Locate the cell with the specified text and output its [X, Y] center coordinate. 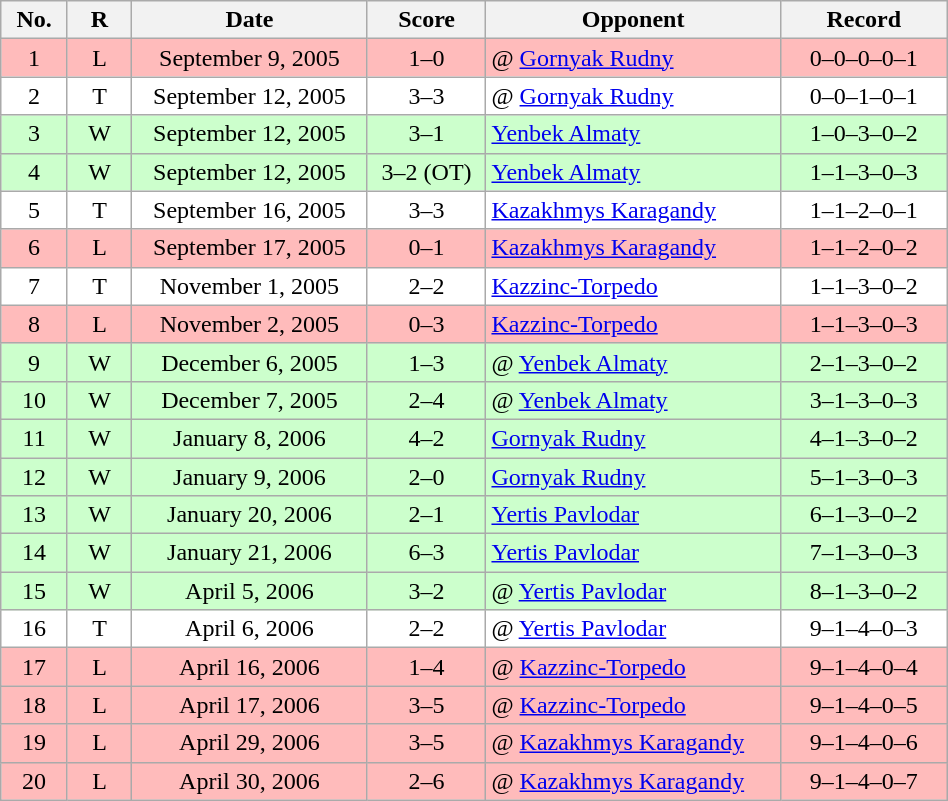
16 [34, 629]
3 [34, 134]
December 6, 2005 [250, 362]
January 8, 2006 [250, 438]
9–1–4–0–6 [864, 743]
1–1–3–0–2 [864, 286]
1–0 [426, 58]
3–2 [426, 591]
Record [864, 20]
3–2 (OT) [426, 172]
No. [34, 20]
1–1–2–0–2 [864, 248]
11 [34, 438]
6 [34, 248]
Date [250, 20]
14 [34, 553]
8–1–3–0–2 [864, 591]
April 16, 2006 [250, 667]
April 6, 2006 [250, 629]
4–2 [426, 438]
1–3 [426, 362]
2 [34, 96]
4–1–3–0–2 [864, 438]
Opponent [633, 20]
April 5, 2006 [250, 591]
September 16, 2005 [250, 210]
6–1–3–0–2 [864, 515]
2–6 [426, 781]
18 [34, 705]
7 [34, 286]
September 9, 2005 [250, 58]
September 17, 2005 [250, 248]
7–1–3–0–3 [864, 553]
3–1 [426, 134]
January 21, 2006 [250, 553]
April 30, 2006 [250, 781]
5–1–3–0–3 [864, 477]
9–1–4–0–7 [864, 781]
1–1–2–0–1 [864, 210]
20 [34, 781]
0–1 [426, 248]
1 [34, 58]
December 7, 2005 [250, 400]
April 17, 2006 [250, 705]
8 [34, 324]
13 [34, 515]
17 [34, 667]
R [99, 20]
November 2, 2005 [250, 324]
Score [426, 20]
9 [34, 362]
5 [34, 210]
4 [34, 172]
12 [34, 477]
April 29, 2006 [250, 743]
2–0 [426, 477]
19 [34, 743]
November 1, 2005 [250, 286]
9–1–4–0–3 [864, 629]
10 [34, 400]
0–3 [426, 324]
2–1–3–0–2 [864, 362]
9–1–4–0–5 [864, 705]
2–4 [426, 400]
15 [34, 591]
0–0–0–0–1 [864, 58]
1–4 [426, 667]
January 9, 2006 [250, 477]
9–1–4–0–4 [864, 667]
1–0–3–0–2 [864, 134]
2–1 [426, 515]
January 20, 2006 [250, 515]
3–1–3–0–3 [864, 400]
6–3 [426, 553]
0–0–1–0–1 [864, 96]
